Detect which cell encompasses the target text, then output its (X, Y) center coordinate. 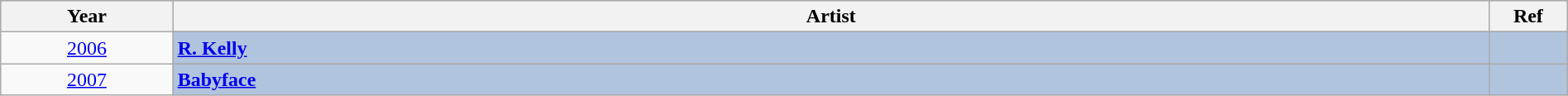
R. Kelly (830, 48)
2006 (87, 48)
Year (87, 17)
Ref (1528, 17)
Babyface (830, 79)
2007 (87, 79)
Artist (830, 17)
